Pinpoint the cell where the given text exists, returning its (X, Y) midpoint coordinate. 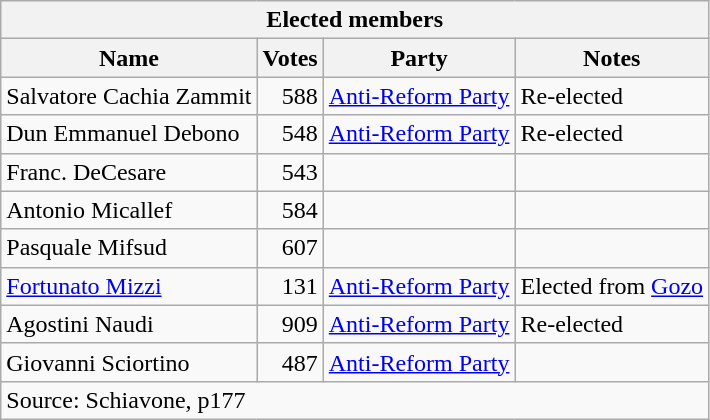
Fortunato Mizzi (129, 286)
Elected members (355, 20)
584 (290, 210)
Antonio Micallef (129, 210)
Franc. DeCesare (129, 172)
Notes (612, 58)
Salvatore Cachia Zammit (129, 96)
543 (290, 172)
607 (290, 248)
Party (419, 58)
Elected from Gozo (612, 286)
Agostini Naudi (129, 324)
487 (290, 362)
Name (129, 58)
Source: Schiavone, p177 (355, 400)
Pasquale Mifsud (129, 248)
Giovanni Sciortino (129, 362)
131 (290, 286)
Votes (290, 58)
Dun Emmanuel Debono (129, 134)
909 (290, 324)
548 (290, 134)
588 (290, 96)
